From the cell containing the given text, extract its center point as (X, Y) coordinate. 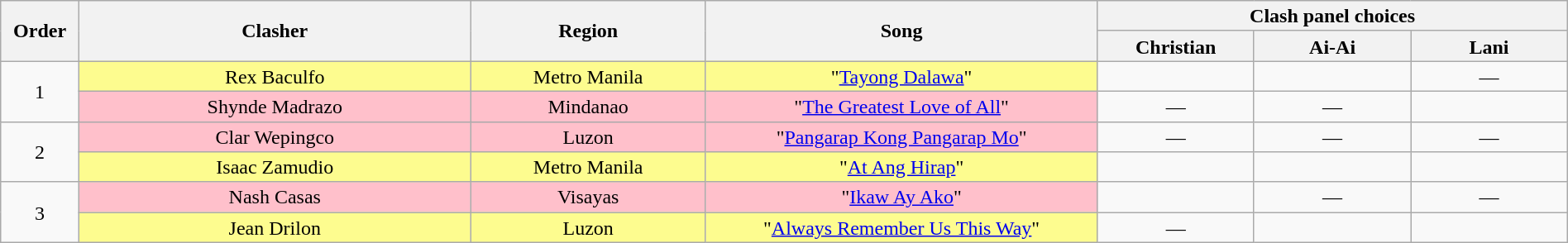
3 (40, 212)
Clar Wepingco (275, 137)
Jean Drilon (275, 228)
"At Ang Hirap" (901, 167)
2 (40, 152)
"Always Remember Us This Way" (901, 228)
Shynde Madrazo (275, 106)
Song (901, 31)
Clasher (275, 31)
Nash Casas (275, 197)
Christian (1176, 46)
1 (40, 91)
"Tayong Dalawa" (901, 76)
Order (40, 31)
Isaac Zamudio (275, 167)
Rex Baculfo (275, 76)
Visayas (588, 197)
"Ikaw Ay Ako" (901, 197)
"Pangarap Kong Pangarap Mo" (901, 137)
Clash panel choices (1332, 17)
Mindanao (588, 106)
Region (588, 31)
Lani (1489, 46)
Ai-Ai (1331, 46)
"The Greatest Love of All" (901, 106)
